Locate the cell with the specified text and output its [X, Y] center coordinate. 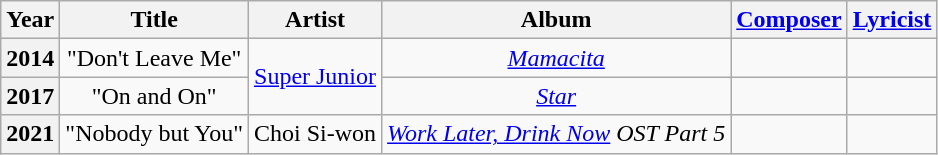
"On and On" [154, 96]
2014 [30, 58]
Super Junior [316, 77]
Title [154, 20]
Lyricist [892, 20]
Year [30, 20]
Composer [789, 20]
Choi Si-won [316, 134]
2017 [30, 96]
Mamacita [556, 58]
Album [556, 20]
"Don't Leave Me" [154, 58]
2021 [30, 134]
"Nobody but You" [154, 134]
Work Later, Drink Now OST Part 5 [556, 134]
Star [556, 96]
Artist [316, 20]
